Detect which cell encompasses the target text, then output its (X, Y) center coordinate. 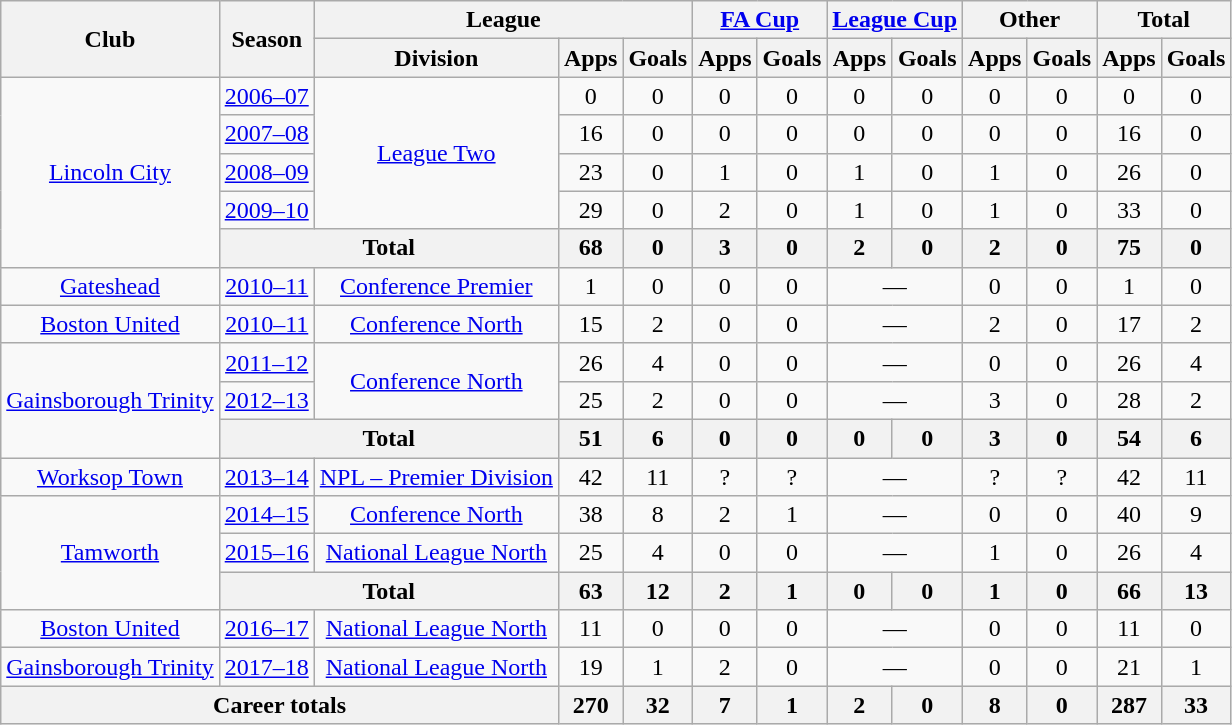
FA Cup (760, 20)
Conference Premier (436, 286)
15 (590, 324)
32 (658, 705)
2016–17 (266, 629)
2013–14 (266, 477)
29 (590, 210)
7 (725, 705)
2011–12 (266, 362)
Gateshead (110, 286)
270 (590, 705)
Club (110, 39)
Other (1030, 20)
68 (590, 248)
2007–08 (266, 134)
NPL – Premier Division (436, 477)
38 (590, 515)
2015–16 (266, 553)
21 (1129, 667)
23 (590, 172)
54 (1129, 438)
2008–09 (266, 172)
Division (436, 58)
19 (590, 667)
2006–07 (266, 96)
63 (590, 591)
Season (266, 39)
28 (1129, 400)
51 (590, 438)
League (503, 20)
Tamworth (110, 553)
40 (1129, 515)
13 (1196, 591)
66 (1129, 591)
17 (1129, 324)
9 (1196, 515)
2009–10 (266, 210)
Worksop Town (110, 477)
2017–18 (266, 667)
287 (1129, 705)
League Cup (895, 20)
2012–13 (266, 400)
Career totals (280, 705)
League Two (436, 153)
12 (658, 591)
Lincoln City (110, 172)
75 (1129, 248)
2014–15 (266, 515)
